Provide the (x, y) coordinate of the cell's center where the given text is located.  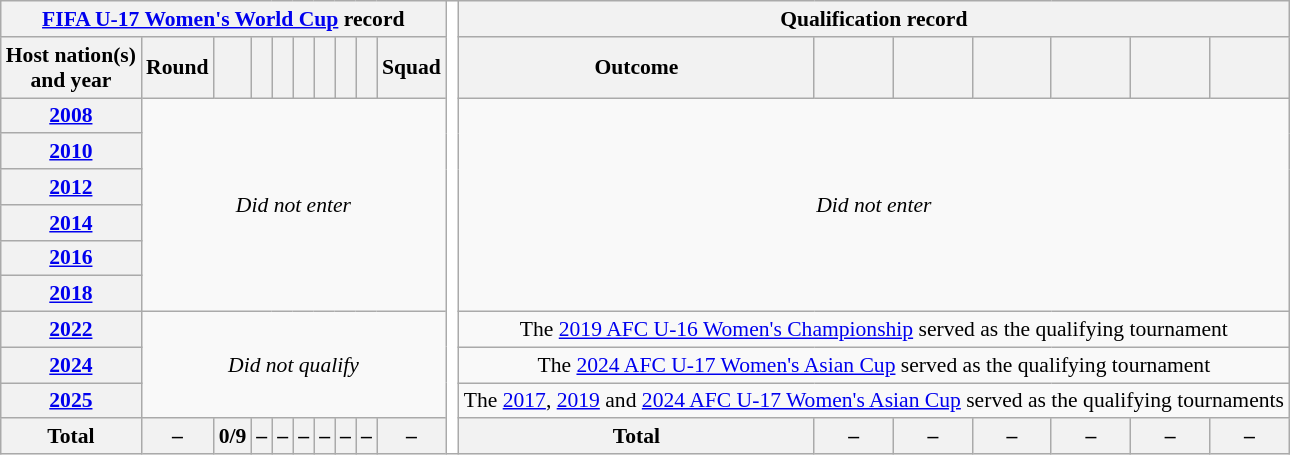
Outcome (637, 68)
2025 (71, 401)
Host nation(s)and year (71, 68)
Did not qualify (294, 366)
0/9 (233, 437)
FIFA U-17 Women's World Cup record (224, 19)
2022 (71, 330)
2012 (71, 187)
Round (178, 68)
2024 (71, 365)
The 2024 AFC U-17 Women's Asian Cup served as the qualifying tournament (874, 365)
2010 (71, 152)
The 2019 AFC U-16 Women's Championship served as the qualifying tournament (874, 330)
2016 (71, 258)
2014 (71, 223)
The 2017, 2019 and 2024 AFC U-17 Women's Asian Cup served as the qualifying tournaments (874, 401)
Qualification record (874, 19)
Squad (412, 68)
2018 (71, 294)
2008 (71, 116)
